For the text-containing cell, return its midpoint in (x, y) coordinate format. 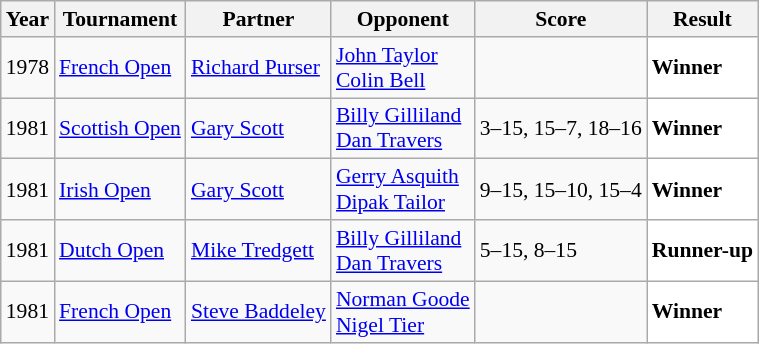
Irish Open (120, 190)
3–15, 15–7, 18–16 (561, 128)
Score (561, 19)
9–15, 15–10, 15–4 (561, 190)
Opponent (403, 19)
Scottish Open (120, 128)
Tournament (120, 19)
Mike Tredgett (258, 250)
Dutch Open (120, 250)
John Taylor Colin Bell (403, 68)
Richard Purser (258, 68)
Steve Baddeley (258, 312)
Result (702, 19)
Partner (258, 19)
Norman Goode Nigel Tier (403, 312)
Year (28, 19)
5–15, 8–15 (561, 250)
Runner-up (702, 250)
1978 (28, 68)
Gerry Asquith Dipak Tailor (403, 190)
